Capture the cell that displays the provided text and extract its (x, y) central coordinate. 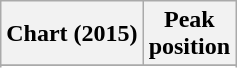
Peak position (189, 34)
Chart (2015) (72, 34)
